Pinpoint the cell where the given text exists, returning its (x, y) midpoint coordinate. 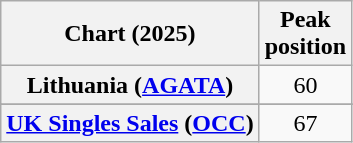
Lithuania (AGATA) (130, 85)
60 (305, 85)
UK Singles Sales (OCC) (130, 123)
67 (305, 123)
Chart (2025) (130, 34)
Peakposition (305, 34)
